Search for the cell housing the specified text and yield its [X, Y] center coordinate. 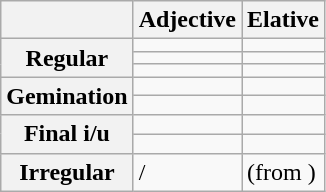
Final i/u [67, 134]
Elative [284, 20]
/ [187, 172]
(from ) [284, 172]
Adjective [187, 20]
Irregular [67, 172]
Gemination [67, 96]
Regular [67, 58]
